Output the (x, y) coordinate of the center of the cell containing the given text.  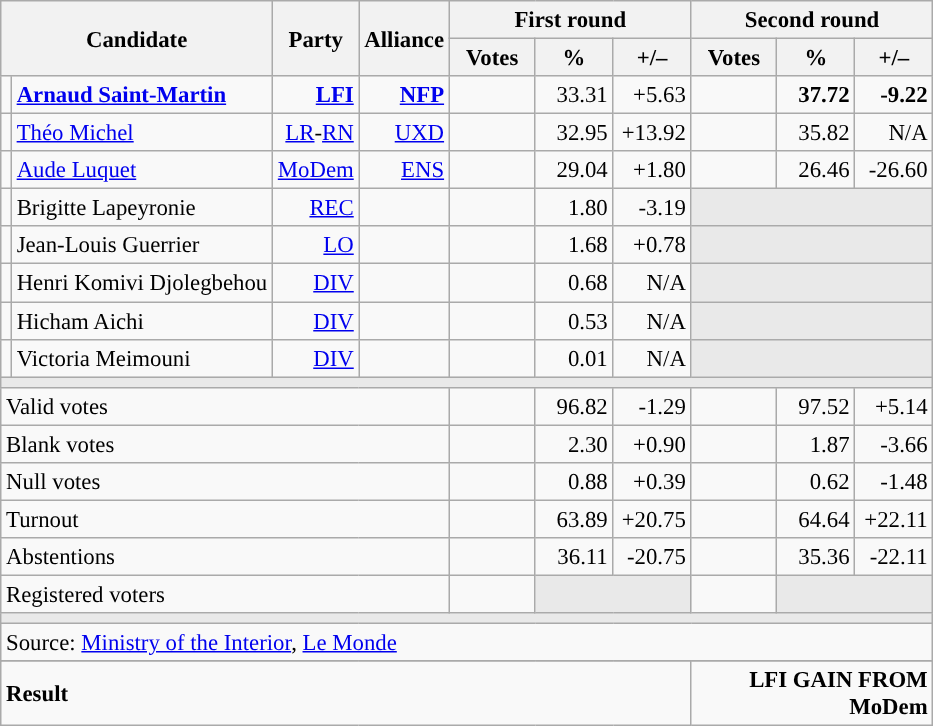
ENS (404, 170)
-22.11 (894, 557)
Second round (812, 20)
Jean-Louis Guerrier (142, 245)
Source: Ministry of the Interior, Le Monde (467, 643)
0.68 (574, 283)
NFP (404, 95)
+0.39 (652, 482)
Abstentions (226, 557)
-26.60 (894, 170)
1.68 (574, 245)
96.82 (574, 406)
Alliance (404, 38)
-20.75 (652, 557)
29.04 (574, 170)
97.52 (816, 406)
+13.92 (652, 133)
LFI GAIN FROM MoDem (812, 694)
-1.48 (894, 482)
Result (346, 694)
Turnout (226, 519)
Henri Komivi Djolegbehou (142, 283)
37.72 (816, 95)
First round (570, 20)
MoDem (316, 170)
+5.63 (652, 95)
0.01 (574, 358)
+0.78 (652, 245)
LFI (316, 95)
+1.80 (652, 170)
36.11 (574, 557)
Arnaud Saint-Martin (142, 95)
Aude Luquet (142, 170)
Party (316, 38)
LO (316, 245)
63.89 (574, 519)
Brigitte Lapeyronie (142, 208)
Candidate (137, 38)
32.95 (574, 133)
+20.75 (652, 519)
-1.29 (652, 406)
26.46 (816, 170)
0.62 (816, 482)
+0.90 (652, 444)
1.80 (574, 208)
33.31 (574, 95)
REC (316, 208)
35.36 (816, 557)
1.87 (816, 444)
Null votes (226, 482)
LR-RN (316, 133)
Hicham Aichi (142, 321)
-9.22 (894, 95)
35.82 (816, 133)
0.88 (574, 482)
2.30 (574, 444)
Victoria Meimouni (142, 358)
Valid votes (226, 406)
UXD (404, 133)
Théo Michel (142, 133)
64.64 (816, 519)
+22.11 (894, 519)
Registered voters (226, 594)
0.53 (574, 321)
-3.19 (652, 208)
-3.66 (894, 444)
Blank votes (226, 444)
+5.14 (894, 406)
